Find where the given text appears and provide that cell's center as (X, Y) coordinate. 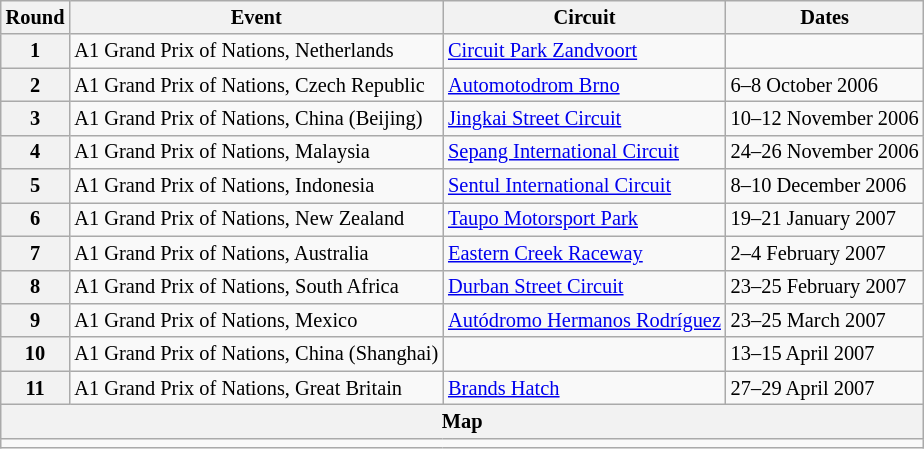
Durban Street Circuit (584, 287)
Jingkai Street Circuit (584, 118)
A1 Grand Prix of Nations, China (Beijing) (256, 118)
7 (36, 253)
A1 Grand Prix of Nations, Malaysia (256, 152)
A1 Grand Prix of Nations, Mexico (256, 320)
4 (36, 152)
11 (36, 388)
5 (36, 186)
A1 Grand Prix of Nations, Czech Republic (256, 85)
3 (36, 118)
Map (462, 421)
Eastern Creek Raceway (584, 253)
Taupo Motorsport Park (584, 219)
23–25 March 2007 (825, 320)
Automotodrom Brno (584, 85)
24–26 November 2006 (825, 152)
27–29 April 2007 (825, 388)
A1 Grand Prix of Nations, Indonesia (256, 186)
A1 Grand Prix of Nations, Australia (256, 253)
9 (36, 320)
2–4 February 2007 (825, 253)
1 (36, 51)
6–8 October 2006 (825, 85)
23–25 February 2007 (825, 287)
8 (36, 287)
13–15 April 2007 (825, 354)
10 (36, 354)
Sepang International Circuit (584, 152)
10–12 November 2006 (825, 118)
A1 Grand Prix of Nations, China (Shanghai) (256, 354)
2 (36, 85)
Sentul International Circuit (584, 186)
A1 Grand Prix of Nations, New Zealand (256, 219)
A1 Grand Prix of Nations, South Africa (256, 287)
Event (256, 17)
A1 Grand Prix of Nations, Great Britain (256, 388)
Circuit Park Zandvoort (584, 51)
19–21 January 2007 (825, 219)
6 (36, 219)
Brands Hatch (584, 388)
Dates (825, 17)
A1 Grand Prix of Nations, Netherlands (256, 51)
8–10 December 2006 (825, 186)
Autódromo Hermanos Rodríguez (584, 320)
Circuit (584, 17)
Round (36, 17)
